Search for the cell housing the specified text and yield its (x, y) center coordinate. 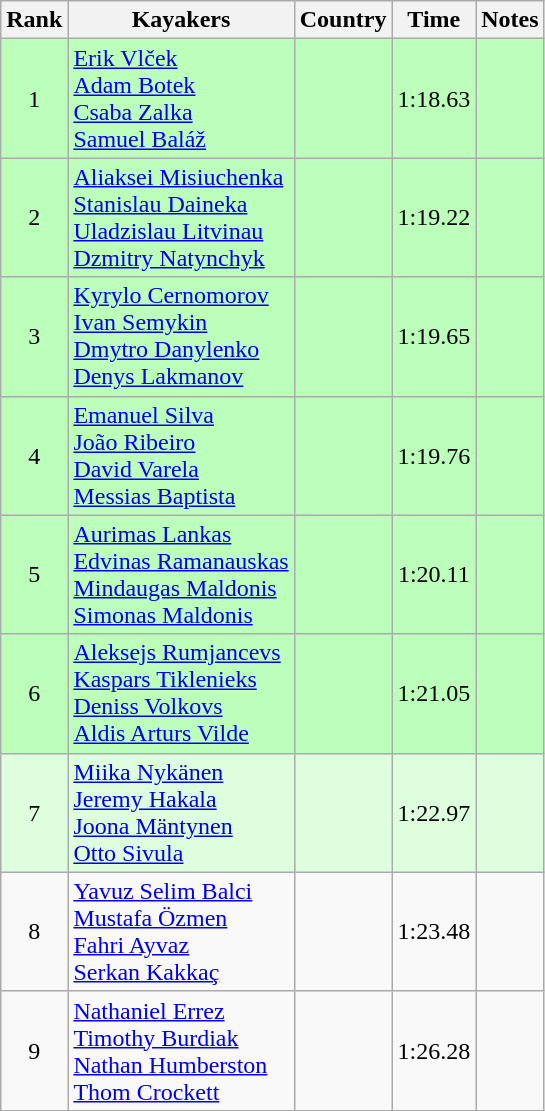
Erik VlčekAdam BotekCsaba ZalkaSamuel Baláž (181, 98)
9 (34, 1050)
Yavuz Selim BalciMustafa ÖzmenFahri AyvazSerkan Kakkaç (181, 932)
3 (34, 336)
Country (343, 20)
2 (34, 218)
1:20.11 (434, 574)
Emanuel SilvaJoão RibeiroDavid VarelaMessias Baptista (181, 456)
Aurimas LankasEdvinas RamanauskasMindaugas MaldonisSimonas Maldonis (181, 574)
Aliaksei MisiuchenkaStanislau DainekaUladzislau LitvinauDzmitry Natynchyk (181, 218)
7 (34, 812)
Time (434, 20)
1:26.28 (434, 1050)
8 (34, 932)
Kyrylo CernomorovIvan SemykinDmytro DanylenkoDenys Lakmanov (181, 336)
Kayakers (181, 20)
Rank (34, 20)
4 (34, 456)
1:19.22 (434, 218)
Miika NykänenJeremy HakalaJoona MäntynenOtto Sivula (181, 812)
Aleksejs RumjancevsKaspars TiklenieksDeniss VolkovsAldis Arturs Vilde (181, 694)
Notes (510, 20)
1:22.97 (434, 812)
1:21.05 (434, 694)
1:23.48 (434, 932)
6 (34, 694)
1:19.65 (434, 336)
1 (34, 98)
Nathaniel ErrezTimothy BurdiakNathan HumberstonThom Crockett (181, 1050)
1:19.76 (434, 456)
1:18.63 (434, 98)
5 (34, 574)
